Locate the cell with the specified text and output its [x, y] center coordinate. 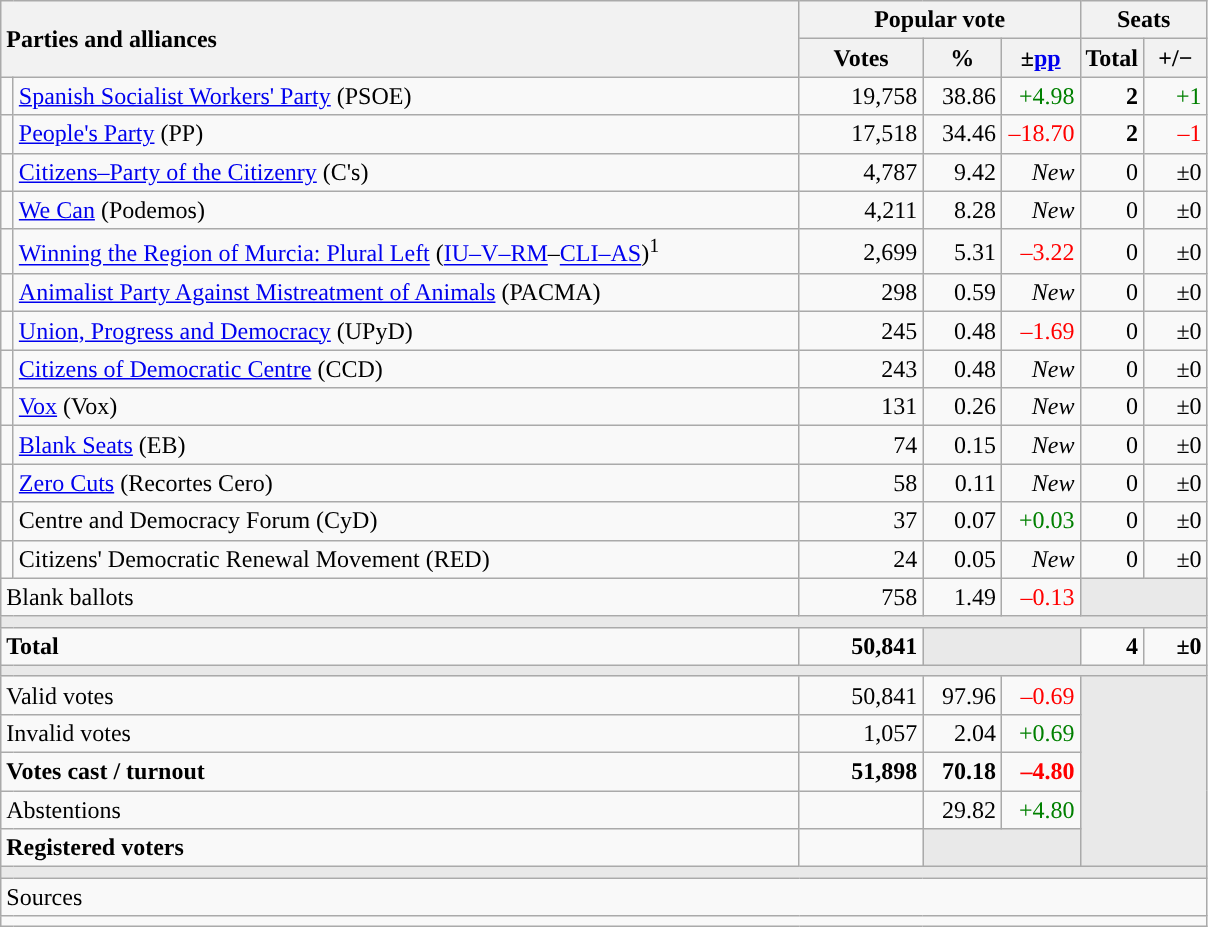
0.05 [962, 559]
–1.69 [1040, 331]
Animalist Party Against Mistreatment of Animals (PACMA) [406, 293]
0.15 [962, 445]
0.11 [962, 483]
24 [861, 559]
% [962, 58]
Sources [604, 897]
34.46 [962, 134]
Valid votes [400, 695]
4,211 [861, 210]
–4.80 [1040, 772]
0.26 [962, 407]
Blank ballots [400, 597]
+/− [1176, 58]
Popular vote [940, 20]
2.04 [962, 733]
4 [1112, 646]
Spanish Socialist Workers' Party (PSOE) [406, 96]
Abstentions [400, 810]
Blank Seats (EB) [406, 445]
2,699 [861, 252]
4,787 [861, 172]
243 [861, 369]
Centre and Democracy Forum (CyD) [406, 521]
19,758 [861, 96]
Votes [861, 58]
8.28 [962, 210]
5.31 [962, 252]
74 [861, 445]
–0.69 [1040, 695]
1,057 [861, 733]
Vox (Vox) [406, 407]
+4.80 [1040, 810]
+0.03 [1040, 521]
1.49 [962, 597]
–3.22 [1040, 252]
758 [861, 597]
9.42 [962, 172]
Citizens of Democratic Centre (CCD) [406, 369]
17,518 [861, 134]
245 [861, 331]
+4.98 [1040, 96]
29.82 [962, 810]
70.18 [962, 772]
51,898 [861, 772]
–18.70 [1040, 134]
We Can (Podemos) [406, 210]
38.86 [962, 96]
37 [861, 521]
Votes cast / turnout [400, 772]
131 [861, 407]
±pp [1040, 58]
0.07 [962, 521]
People's Party (PP) [406, 134]
–1 [1176, 134]
Citizens' Democratic Renewal Movement (RED) [406, 559]
Seats [1144, 20]
Parties and alliances [400, 39]
Registered voters [400, 848]
97.96 [962, 695]
Zero Cuts (Recortes Cero) [406, 483]
Winning the Region of Murcia: Plural Left (IU–V–RM–CLI–AS)1 [406, 252]
Union, Progress and Democracy (UPyD) [406, 331]
+0.69 [1040, 733]
0.59 [962, 293]
Invalid votes [400, 733]
+1 [1176, 96]
298 [861, 293]
–0.13 [1040, 597]
Citizens–Party of the Citizenry (C's) [406, 172]
58 [861, 483]
